Search for the cell housing the specified text and yield its [X, Y] center coordinate. 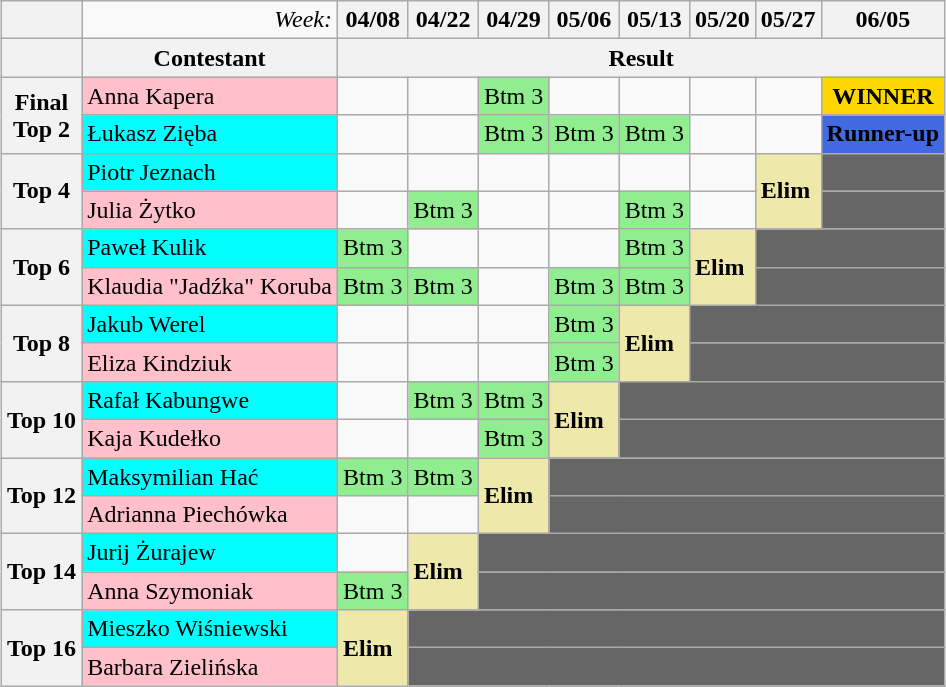
Jakub Werel [210, 324]
Top 6 [41, 267]
Paweł Kulik [210, 248]
Top 4 [41, 191]
Piotr Jeznach [210, 172]
05/27 [788, 20]
Kaja Kudełko [210, 438]
Contestant [210, 58]
Łukasz Zięba [210, 134]
Result [642, 58]
Top 12 [41, 496]
Runner-up [883, 134]
Mieszko Wiśniewski [210, 629]
Anna Szymoniak [210, 591]
04/08 [373, 20]
04/22 [443, 20]
Julia Żytko [210, 210]
Top 10 [41, 419]
Klaudia "Jadźka" Koruba [210, 286]
05/06 [584, 20]
Anna Kapera [210, 96]
Top 16 [41, 648]
Adrianna Piechówka [210, 515]
Week: [210, 20]
06/05 [883, 20]
Jurij Żurajew [210, 553]
WINNER [883, 96]
Rafał Kabungwe [210, 400]
04/29 [513, 20]
Maksymilian Hać [210, 477]
05/20 [723, 20]
Eliza Kindziuk [210, 362]
FinalTop 2 [41, 115]
Top 14 [41, 572]
Top 8 [41, 343]
Barbara Zielińska [210, 667]
05/13 [654, 20]
